Identify which cell holds the provided text, then report its (x, y) central coordinate. 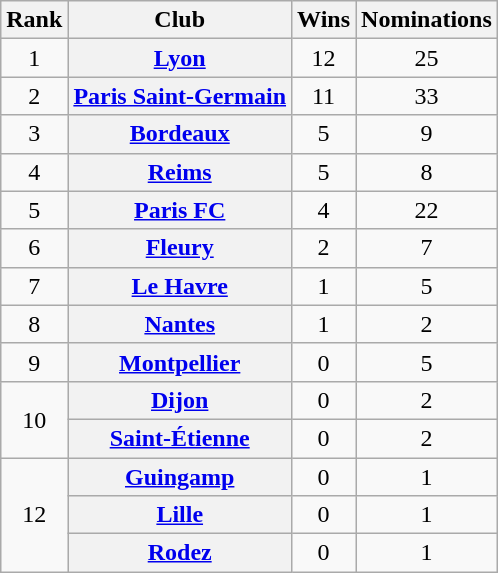
Dijon (180, 400)
Club (180, 20)
3 (34, 134)
Guingamp (180, 477)
25 (427, 58)
Paris FC (180, 210)
Montpellier (180, 362)
Rodez (180, 553)
Nominations (427, 20)
Reims (180, 172)
Fleury (180, 248)
33 (427, 96)
10 (34, 419)
Wins (324, 20)
22 (427, 210)
Saint-Étienne (180, 438)
Lyon (180, 58)
Le Havre (180, 286)
Nantes (180, 324)
Lille (180, 515)
Rank (34, 20)
11 (324, 96)
6 (34, 248)
Paris Saint-Germain (180, 96)
Bordeaux (180, 134)
